Search for the cell housing the specified text and yield its [x, y] center coordinate. 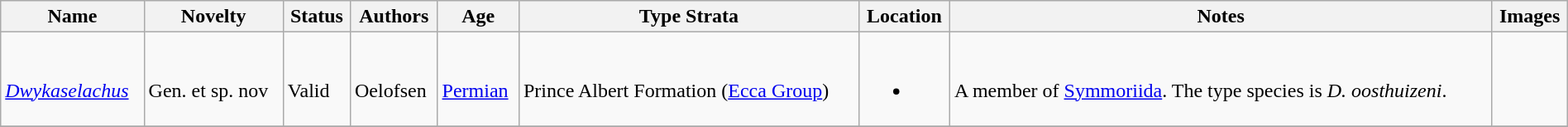
Dwykaselachus [73, 80]
Prince Albert Formation (Ecca Group) [688, 80]
Name [73, 17]
Oelofsen [394, 80]
Location [904, 17]
Gen. et sp. nov [213, 80]
Authors [394, 17]
Type Strata [688, 17]
Valid [316, 80]
Notes [1221, 17]
A member of Symmoriida. The type species is D. oosthuizeni. [1221, 80]
Age [478, 17]
Status [316, 17]
Images [1530, 17]
Novelty [213, 17]
Permian [478, 80]
